Pinpoint the cell where the given text exists, returning its (X, Y) midpoint coordinate. 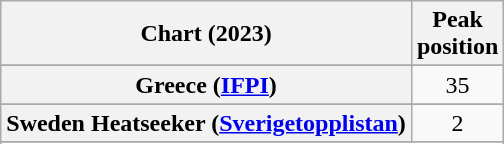
Chart (2023) (206, 34)
Peakposition (457, 34)
35 (457, 85)
Sweden Heatseeker (Sverigetopplistan) (206, 123)
2 (457, 123)
Greece (IFPI) (206, 85)
